Extract the [x, y] coordinate from the center of the cell holding the provided text.  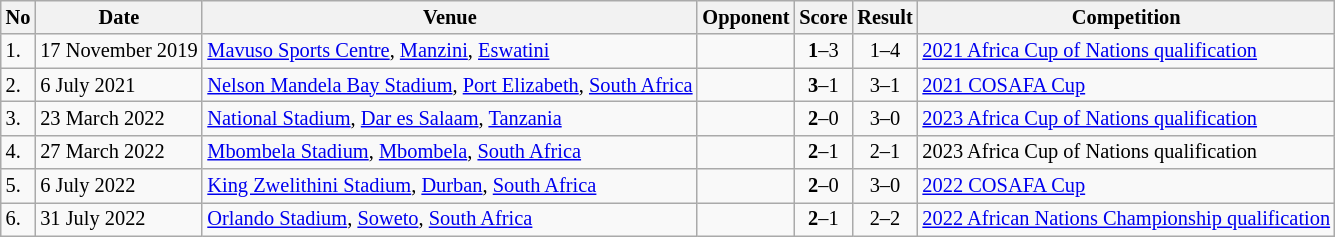
23 March 2022 [118, 118]
1. [18, 51]
Mbombela Stadium, Mbombela, South Africa [450, 152]
1–3 [823, 51]
6 July 2021 [118, 85]
27 March 2022 [118, 152]
2. [18, 85]
5. [18, 186]
Result [884, 17]
17 November 2019 [118, 51]
4. [18, 152]
3. [18, 118]
2–2 [884, 219]
1–4 [884, 51]
31 July 2022 [118, 219]
Nelson Mandela Bay Stadium, Port Elizabeth, South Africa [450, 85]
2021 Africa Cup of Nations qualification [1126, 51]
6. [18, 219]
2022 African Nations Championship qualification [1126, 219]
2022 COSAFA Cup [1126, 186]
Orlando Stadium, Soweto, South Africa [450, 219]
2021 COSAFA Cup [1126, 85]
Mavuso Sports Centre, Manzini, Eswatini [450, 51]
Competition [1126, 17]
Date [118, 17]
Score [823, 17]
King Zwelithini Stadium, Durban, South Africa [450, 186]
National Stadium, Dar es Salaam, Tanzania [450, 118]
Venue [450, 17]
6 July 2022 [118, 186]
Opponent [746, 17]
No [18, 17]
